Return the [X, Y] coordinate for the center point of the cell that contains the specified text.  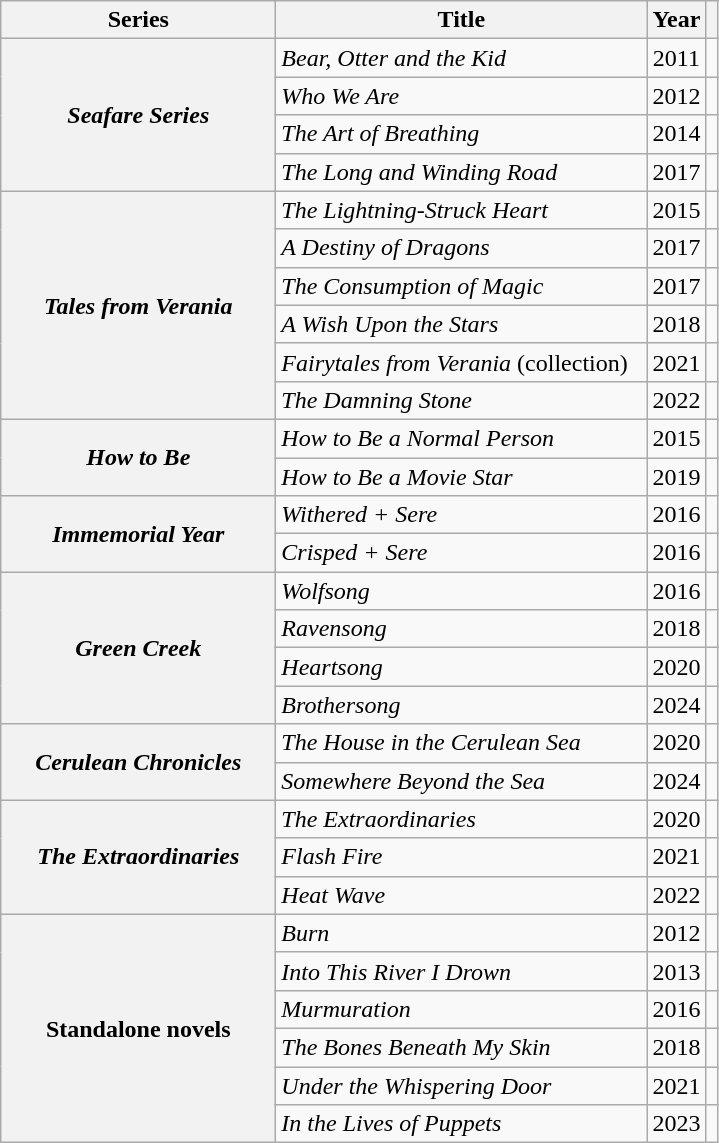
How to Be a Movie Star [462, 477]
Wolfsong [462, 591]
Standalone novels [138, 1028]
Title [462, 20]
Series [138, 20]
Into This River I Drown [462, 971]
Cerulean Chronicles [138, 762]
Seafare Series [138, 115]
How to Be a Normal Person [462, 438]
2023 [676, 1124]
Green Creek [138, 648]
A Destiny of Dragons [462, 248]
Brothersong [462, 705]
A Wish Upon the Stars [462, 324]
Bear, Otter and the Kid [462, 58]
2019 [676, 477]
Immemorial Year [138, 534]
2014 [676, 134]
The House in the Cerulean Sea [462, 743]
Burn [462, 933]
Flash Fire [462, 857]
Fairytales from Verania (collection) [462, 362]
The Bones Beneath My Skin [462, 1047]
In the Lives of Puppets [462, 1124]
The Long and Winding Road [462, 172]
Who We Are [462, 96]
Heartsong [462, 667]
Ravensong [462, 629]
The Damning Stone [462, 400]
Murmuration [462, 1009]
The Lightning-Struck Heart [462, 210]
Somewhere Beyond the Sea [462, 781]
Heat Wave [462, 895]
2013 [676, 971]
Withered + Sere [462, 515]
2011 [676, 58]
How to Be [138, 457]
The Art of Breathing [462, 134]
Crisped + Sere [462, 553]
Tales from Verania [138, 305]
Under the Whispering Door [462, 1085]
The Consumption of Magic [462, 286]
Year [676, 20]
